Return the [X, Y] coordinate for the center point of the cell that contains the specified text.  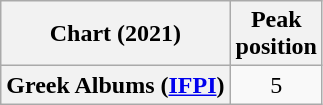
Peakposition [276, 34]
Chart (2021) [116, 34]
Greek Albums (IFPI) [116, 85]
5 [276, 85]
